Find where the given text appears and provide that cell's center as (x, y) coordinate. 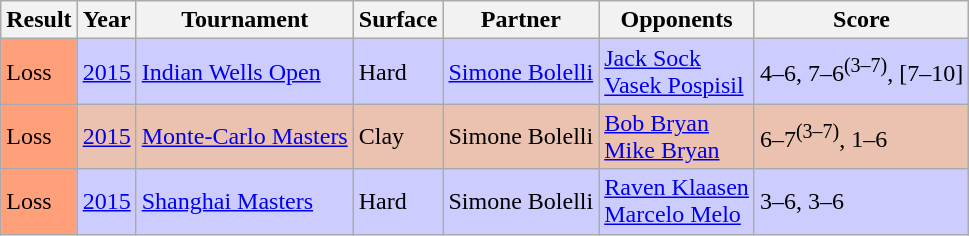
Indian Wells Open (244, 72)
Raven Klaasen Marcelo Melo (677, 202)
6–7(3–7), 1–6 (861, 136)
Tournament (244, 20)
3–6, 3–6 (861, 202)
Surface (398, 20)
Score (861, 20)
Opponents (677, 20)
4–6, 7–6(3–7), [7–10] (861, 72)
Year (106, 20)
Shanghai Masters (244, 202)
Partner (521, 20)
Bob Bryan Mike Bryan (677, 136)
Result (39, 20)
Monte-Carlo Masters (244, 136)
Clay (398, 136)
Jack Sock Vasek Pospisil (677, 72)
